Scan for the cell matching the given text and deliver its (x, y) coordinate at center. 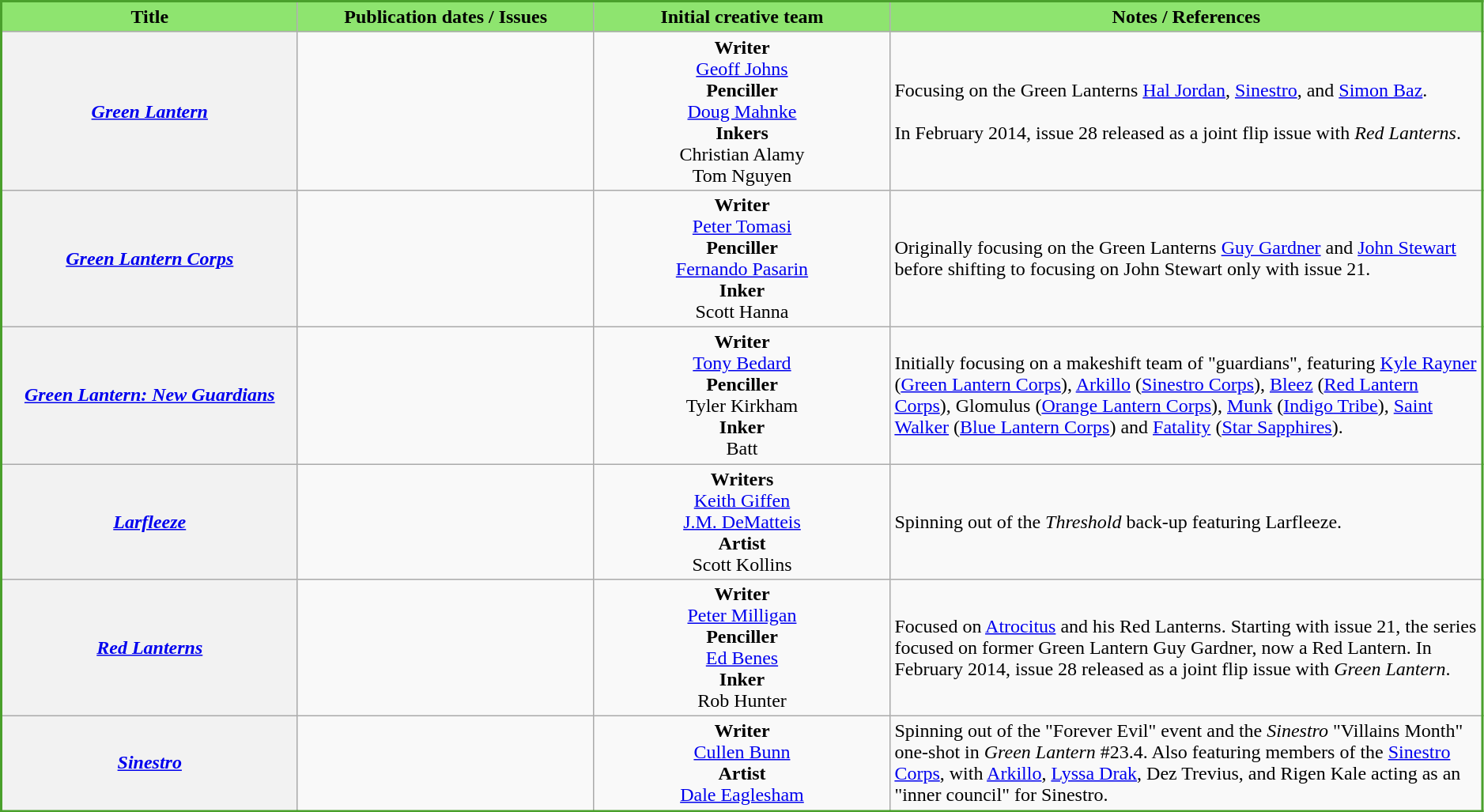
Larfleeze (150, 521)
WritersKeith GiffenJ.M. DeMatteisArtistScott Kollins (742, 521)
Spinning out of the Threshold back-up featuring Larfleeze. (1187, 521)
Sinestro (150, 764)
Green Lantern: New Guardians (150, 395)
Title (150, 17)
Red Lanterns (150, 648)
Focusing on the Green Lanterns Hal Jordan, Sinestro, and Simon Baz.In February 2014, issue 28 released as a joint flip issue with Red Lanterns. (1187, 111)
WriterPeter MilliganPencillerEd BenesInkerRob Hunter (742, 648)
WriterGeoff JohnsPencillerDoug MahnkeInkersChristian AlamyTom Nguyen (742, 111)
WriterCullen BunnArtistDale Eaglesham (742, 764)
Green Lantern Corps (150, 258)
Publication dates / Issues (446, 17)
Initial creative team (742, 17)
WriterTony BedardPencillerTyler KirkhamInkerBatt (742, 395)
Originally focusing on the Green Lanterns Guy Gardner and John Stewart before shifting to focusing on John Stewart only with issue 21. (1187, 258)
Green Lantern (150, 111)
Notes / References (1187, 17)
WriterPeter TomasiPencillerFernando PasarinInkerScott Hanna (742, 258)
